Search for the cell housing the specified text and yield its [x, y] center coordinate. 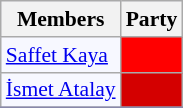
Party [152, 19]
Members [61, 19]
Saffet Kaya [61, 55]
İsmet Atalay [61, 90]
